Determine the (X, Y) coordinate at the center of the cell enclosing the given text.  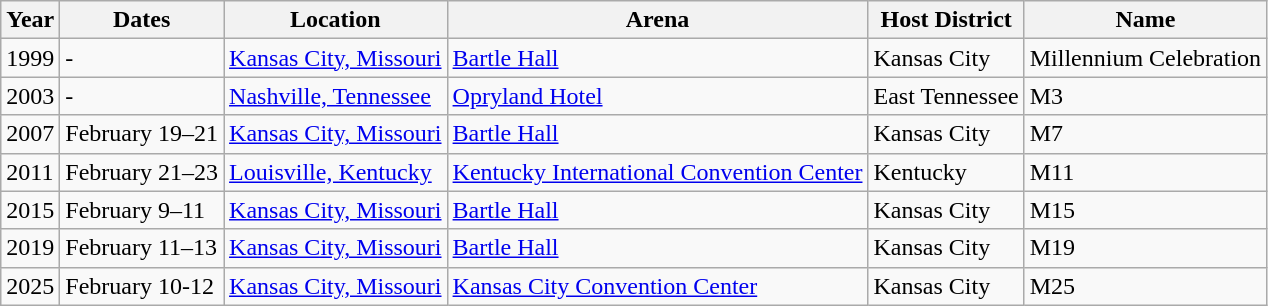
Arena (658, 20)
M11 (1145, 172)
Host District (946, 20)
M25 (1145, 286)
Opryland Hotel (658, 96)
Location (336, 20)
2011 (30, 172)
Dates (142, 20)
Kansas City Convention Center (658, 286)
M19 (1145, 248)
Kentucky (946, 172)
Nashville, Tennessee (336, 96)
2015 (30, 210)
Year (30, 20)
M15 (1145, 210)
M7 (1145, 134)
February 11–13 (142, 248)
East Tennessee (946, 96)
February 21–23 (142, 172)
February 9–11 (142, 210)
February 19–21 (142, 134)
Name (1145, 20)
1999 (30, 58)
Louisville, Kentucky (336, 172)
2003 (30, 96)
M3 (1145, 96)
Millennium Celebration (1145, 58)
2025 (30, 286)
2007 (30, 134)
February 10-12 (142, 286)
2019 (30, 248)
Kentucky International Convention Center (658, 172)
